Locate the cell with the specified text and output its (X, Y) center coordinate. 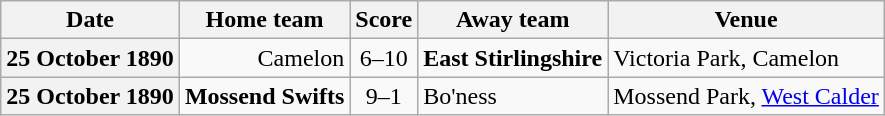
Victoria Park, Camelon (746, 58)
Away team (513, 20)
East Stirlingshire (513, 58)
Score (384, 20)
Venue (746, 20)
Bo'ness (513, 96)
Mossend Park, West Calder (746, 96)
Camelon (264, 58)
9–1 (384, 96)
6–10 (384, 58)
Date (90, 20)
Home team (264, 20)
Mossend Swifts (264, 96)
